Return (x, y) of the center of cell containing provided text 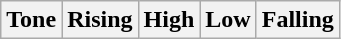
Falling (298, 20)
High (169, 20)
Rising (100, 20)
Tone (32, 20)
Low (228, 20)
